Identify which cell holds the provided text, then report its (x, y) central coordinate. 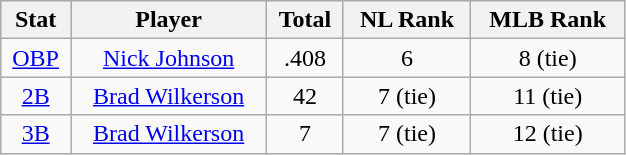
42 (306, 96)
7 (306, 134)
Total (306, 20)
8 (tie) (547, 58)
3B (36, 134)
Nick Johnson (169, 58)
OBP (36, 58)
NL Rank (406, 20)
2B (36, 96)
MLB Rank (547, 20)
12 (tie) (547, 134)
11 (tie) (547, 96)
.408 (306, 58)
Stat (36, 20)
6 (406, 58)
Player (169, 20)
